Provide the (x, y) coordinate of the cell's center where the given text is located.  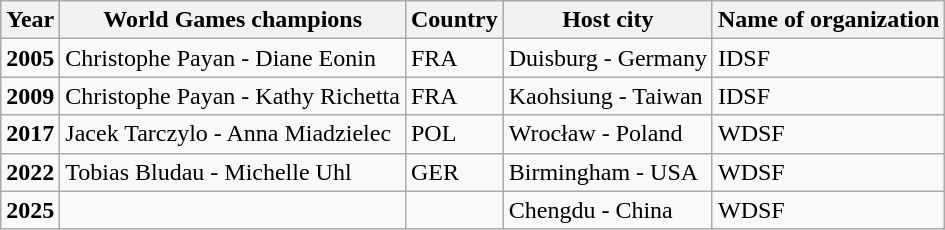
Christophe Payan - Diane Eonin (233, 58)
Chengdu - China (608, 210)
GER (454, 172)
Wrocław - Poland (608, 134)
Christophe Payan - Kathy Richetta (233, 96)
World Games champions (233, 20)
2017 (30, 134)
2009 (30, 96)
2025 (30, 210)
Kaohsiung - Taiwan (608, 96)
Country (454, 20)
Year (30, 20)
Name of organization (828, 20)
2005 (30, 58)
Host city (608, 20)
Birmingham - USA (608, 172)
2022 (30, 172)
Tobias Bludau - Michelle Uhl (233, 172)
POL (454, 134)
Duisburg - Germany (608, 58)
Jacek Tarczylo - Anna Miadzielec (233, 134)
